From the cell containing the given text, extract its center point as [X, Y] coordinate. 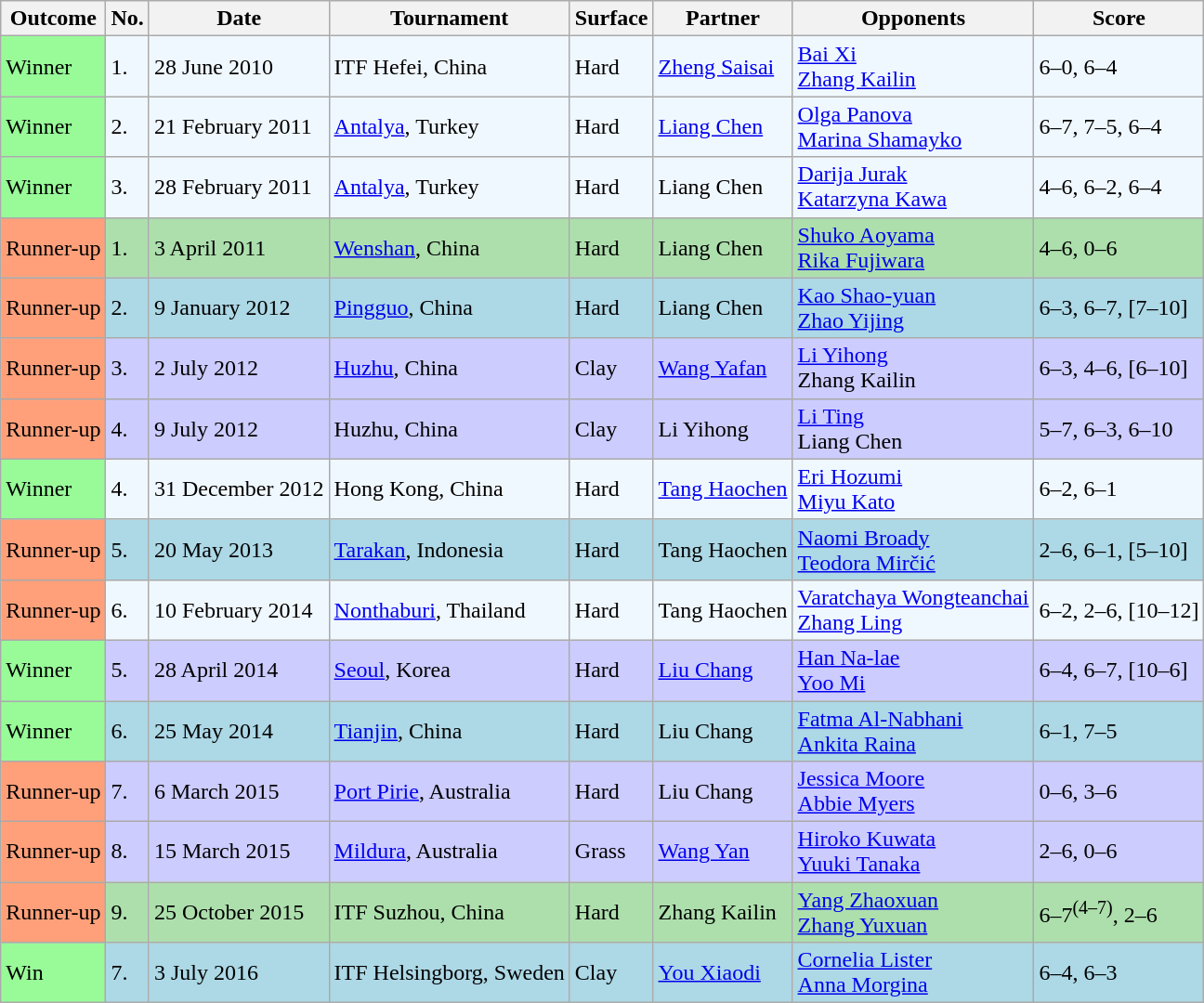
Han Na-lae Yoo Mi [913, 671]
0–6, 3–6 [1119, 791]
ITF Hefei, China [450, 67]
Cornelia Lister Anna Morgina [913, 973]
2 July 2012 [239, 368]
6–0, 6–4 [1119, 67]
Nonthaburi, Thailand [450, 609]
Naomi Broady Teodora Mirčić [913, 550]
Li Ting Liang Chen [913, 429]
6–1, 7–5 [1119, 730]
6 March 2015 [239, 791]
3 April 2011 [239, 247]
Darija Jurak Katarzyna Kawa [913, 188]
9 January 2012 [239, 308]
6–4, 6–3 [1119, 973]
8. [127, 853]
Win [54, 973]
Olga Panova Marina Shamayko [913, 126]
Tianjin, China [450, 730]
15 March 2015 [239, 853]
Surface [611, 19]
9 July 2012 [239, 429]
9. [127, 912]
Pingguo, China [450, 308]
ITF Suzhou, China [450, 912]
Kao Shao-yuan Zhao Yijing [913, 308]
25 May 2014 [239, 730]
Bai Xi Zhang Kailin [913, 67]
Port Pirie, Australia [450, 791]
Jessica Moore Abbie Myers [913, 791]
3 July 2016 [239, 973]
You Xiaodi [723, 973]
Mildura, Australia [450, 853]
Outcome [54, 19]
Score [1119, 19]
6–4, 6–7, [10–6] [1119, 671]
6–3, 6–7, [7–10] [1119, 308]
Zhang Kailin [723, 912]
4–6, 0–6 [1119, 247]
6–3, 4–6, [6–10] [1119, 368]
20 May 2013 [239, 550]
21 February 2011 [239, 126]
6–7, 7–5, 6–4 [1119, 126]
28 April 2014 [239, 671]
Date [239, 19]
25 October 2015 [239, 912]
Zheng Saisai [723, 67]
Tournament [450, 19]
4–6, 6–2, 6–4 [1119, 188]
No. [127, 19]
Yang Zhaoxuan Zhang Yuxuan [913, 912]
31 December 2012 [239, 488]
Varatchaya Wongteanchai Zhang Ling [913, 609]
Eri Hozumi Miyu Kato [913, 488]
28 February 2011 [239, 188]
Fatma Al-Nabhani Ankita Raina [913, 730]
ITF Helsingborg, Sweden [450, 973]
Wang Yan [723, 853]
10 February 2014 [239, 609]
6–7(4–7), 2–6 [1119, 912]
Hiroko Kuwata Yuuki Tanaka [913, 853]
Grass [611, 853]
2–6, 6–1, [5–10] [1119, 550]
Opponents [913, 19]
Partner [723, 19]
2–6, 0–6 [1119, 853]
Shuko Aoyama Rika Fujiwara [913, 247]
Hong Kong, China [450, 488]
Wenshan, China [450, 247]
28 June 2010 [239, 67]
Li Yihong Zhang Kailin [913, 368]
6–2, 6–1 [1119, 488]
Tarakan, Indonesia [450, 550]
6–2, 2–6, [10–12] [1119, 609]
Wang Yafan [723, 368]
Li Yihong [723, 429]
Seoul, Korea [450, 671]
5–7, 6–3, 6–10 [1119, 429]
